Capture the cell that displays the provided text and extract its [X, Y] central coordinate. 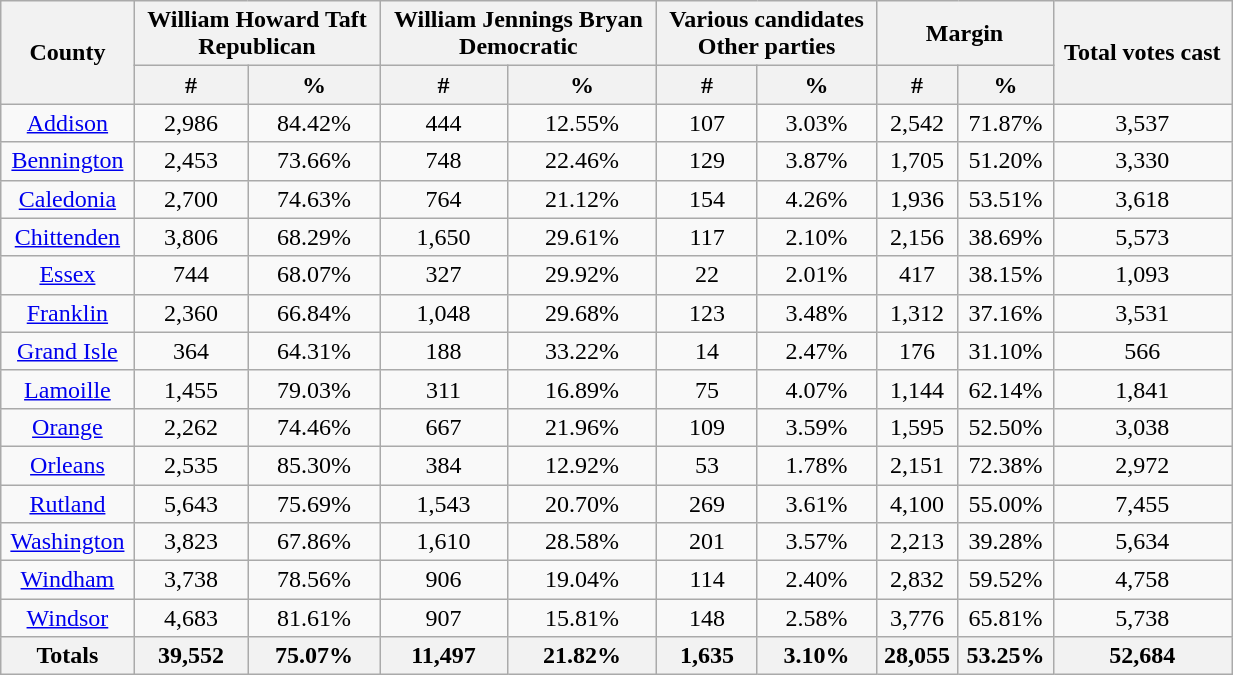
21.96% [582, 427]
2,986 [191, 123]
2,360 [191, 313]
667 [444, 427]
3.87% [816, 161]
11,497 [444, 656]
3.48% [816, 313]
2,700 [191, 199]
384 [444, 465]
3.61% [816, 503]
2,453 [191, 161]
2,832 [917, 580]
28,055 [917, 656]
269 [707, 503]
3.57% [816, 542]
65.81% [1006, 618]
Chittenden [68, 237]
188 [444, 351]
1,610 [444, 542]
31.10% [1006, 351]
38.15% [1006, 275]
906 [444, 580]
73.66% [314, 161]
Margin [964, 34]
72.38% [1006, 465]
566 [1142, 351]
81.61% [314, 618]
3,776 [917, 618]
1,543 [444, 503]
Orleans [68, 465]
123 [707, 313]
5,573 [1142, 237]
154 [707, 199]
Lamoille [68, 389]
22.46% [582, 161]
3,531 [1142, 313]
4,758 [1142, 580]
53.51% [1006, 199]
2,262 [191, 427]
38.69% [1006, 237]
1,455 [191, 389]
4.26% [816, 199]
176 [917, 351]
5,634 [1142, 542]
16.89% [582, 389]
3.03% [816, 123]
Windsor [68, 618]
2.01% [816, 275]
1,841 [1142, 389]
19.04% [582, 580]
Orange [68, 427]
78.56% [314, 580]
74.63% [314, 199]
Rutland [68, 503]
3,823 [191, 542]
20.70% [582, 503]
Bennington [68, 161]
2,213 [917, 542]
1,936 [917, 199]
3,330 [1142, 161]
2,151 [917, 465]
37.16% [1006, 313]
1,595 [917, 427]
39.28% [1006, 542]
County [68, 52]
12.92% [582, 465]
84.42% [314, 123]
2.47% [816, 351]
3.59% [816, 427]
4,100 [917, 503]
Grand Isle [68, 351]
3,806 [191, 237]
Totals [68, 656]
22 [707, 275]
15.81% [582, 618]
Franklin [68, 313]
33.22% [582, 351]
75.69% [314, 503]
117 [707, 237]
Essex [68, 275]
444 [444, 123]
907 [444, 618]
311 [444, 389]
5,738 [1142, 618]
2,156 [917, 237]
4,683 [191, 618]
1,635 [707, 656]
39,552 [191, 656]
William Jennings BryanDemocratic [518, 34]
53 [707, 465]
21.82% [582, 656]
3,618 [1142, 199]
2.40% [816, 580]
Various candidatesOther parties [766, 34]
79.03% [314, 389]
Washington [68, 542]
Windham [68, 580]
748 [444, 161]
1,093 [1142, 275]
52.50% [1006, 427]
109 [707, 427]
1.78% [816, 465]
67.86% [314, 542]
3,738 [191, 580]
148 [707, 618]
417 [917, 275]
29.68% [582, 313]
William Howard TaftRepublican [257, 34]
71.87% [1006, 123]
3,537 [1142, 123]
Addison [68, 123]
14 [707, 351]
1,048 [444, 313]
364 [191, 351]
114 [707, 580]
52,684 [1142, 656]
75 [707, 389]
1,312 [917, 313]
64.31% [314, 351]
85.30% [314, 465]
129 [707, 161]
2,535 [191, 465]
3.10% [816, 656]
53.25% [1006, 656]
327 [444, 275]
201 [707, 542]
Caledonia [68, 199]
59.52% [1006, 580]
107 [707, 123]
28.58% [582, 542]
Total votes cast [1142, 52]
29.61% [582, 237]
51.20% [1006, 161]
2,542 [917, 123]
12.55% [582, 123]
3,038 [1142, 427]
62.14% [1006, 389]
2.10% [816, 237]
5,643 [191, 503]
7,455 [1142, 503]
2,972 [1142, 465]
1,144 [917, 389]
764 [444, 199]
55.00% [1006, 503]
21.12% [582, 199]
1,705 [917, 161]
68.07% [314, 275]
68.29% [314, 237]
4.07% [816, 389]
66.84% [314, 313]
75.07% [314, 656]
2.58% [816, 618]
29.92% [582, 275]
1,650 [444, 237]
744 [191, 275]
74.46% [314, 427]
